Capture the cell that displays the provided text and extract its [X, Y] central coordinate. 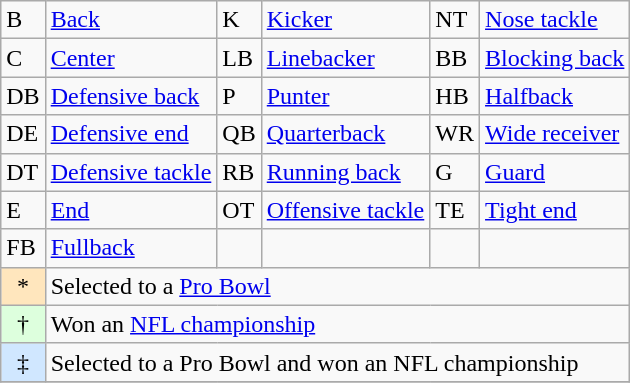
Defensive tackle [131, 172]
K [239, 20]
NT [455, 20]
Selected to a Pro Bowl and won an NFL championship [338, 362]
C [23, 58]
DE [23, 134]
Nose tackle [555, 20]
Defensive end [131, 134]
Punter [346, 96]
LB [239, 58]
Wide receiver [555, 134]
Quarterback [346, 134]
WR [455, 134]
Fullback [131, 248]
Back [131, 20]
Won an NFL championship [338, 324]
TE [455, 210]
Blocking back [555, 58]
BB [455, 58]
E [23, 210]
FB [23, 248]
Linebacker [346, 58]
Offensive tackle [346, 210]
Halfback [555, 96]
* [23, 286]
Selected to a Pro Bowl [338, 286]
HB [455, 96]
Tight end [555, 210]
RB [239, 172]
B [23, 20]
Defensive back [131, 96]
‡ [23, 362]
OT [239, 210]
Running back [346, 172]
DT [23, 172]
Kicker [346, 20]
End [131, 210]
DB [23, 96]
Guard [555, 172]
G [455, 172]
QB [239, 134]
P [239, 96]
† [23, 324]
Center [131, 58]
